From the cell containing the given text, extract its center point as (X, Y) coordinate. 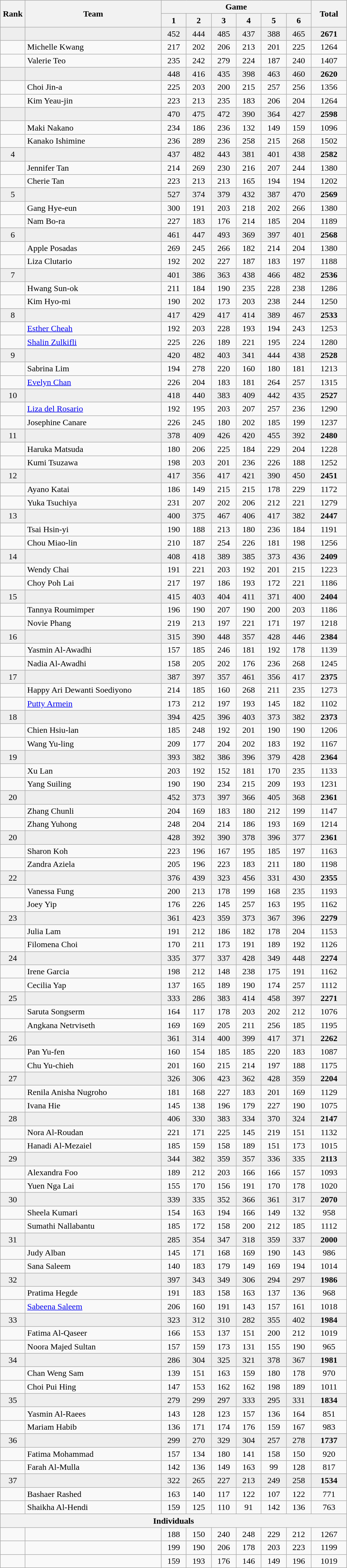
141 (248, 1454)
Kumi Tsuzawa (93, 462)
485 (224, 34)
1252 (329, 462)
1231 (329, 784)
Valerie Teo (93, 61)
35 (13, 1400)
Tsai Hsin-yi (93, 529)
2375 (329, 677)
354 (198, 1239)
1737 (329, 1440)
415 (174, 597)
Sabeena Saleem (93, 1306)
1076 (329, 1012)
Choi Pui Hing (93, 1387)
2533 (329, 315)
1018 (329, 1306)
270 (198, 1440)
2 (198, 20)
294 (274, 1280)
177 (198, 744)
2271 (329, 998)
1172 (329, 489)
1199 (329, 1548)
405 (274, 797)
2364 (329, 757)
450 (298, 476)
110 (224, 1507)
817 (329, 1467)
Judy Alban (93, 1253)
Ayano Katai (93, 489)
851 (329, 1413)
32 (13, 1280)
2568 (329, 235)
1250 (329, 302)
Farah Al-Mulla (93, 1467)
427 (298, 114)
285 (174, 1239)
374 (198, 195)
Esther Cheah (93, 328)
Tannya Roumimper (93, 610)
243 (298, 328)
2070 (329, 1199)
1191 (329, 529)
Hwang Sun-ok (93, 288)
368 (298, 797)
2447 (329, 516)
965 (329, 1347)
19 (13, 757)
36 (13, 1440)
430 (298, 878)
1253 (329, 328)
Shalin Zulkifli (93, 342)
363 (224, 275)
958 (329, 1213)
2000 (329, 1239)
416 (198, 74)
Cherie Tan (93, 181)
318 (248, 1239)
Nora Al-Roudan (93, 1132)
Sumathi Nallabantu (93, 1226)
1129 (329, 1092)
Chien Hsiu-lan (93, 730)
1014 (329, 1266)
Yuka Tsuchiya (93, 503)
147 (174, 1387)
1102 (329, 704)
17 (13, 677)
1167 (329, 744)
2569 (329, 195)
Yang Suiling (93, 784)
347 (224, 1239)
12 (13, 476)
1075 (329, 1106)
Sheela Kumari (93, 1213)
1020 (329, 1186)
246 (224, 650)
1279 (329, 503)
Zandra Aziela (93, 864)
218 (248, 208)
Noora Majed Sultan (93, 1347)
Choi Jin-a (93, 87)
1218 (329, 623)
254 (224, 543)
156 (224, 1186)
1087 (329, 1052)
22 (13, 878)
314 (198, 1039)
2480 (329, 436)
282 (248, 1320)
1986 (329, 1280)
455 (274, 436)
429 (198, 315)
1237 (329, 422)
2671 (329, 34)
Julia Lam (93, 931)
Saruta Songserm (93, 1012)
Individuals (174, 1521)
425 (198, 717)
1096 (329, 127)
317 (298, 1199)
329 (224, 1440)
Apple Posadas (93, 248)
7 (13, 275)
231 (174, 503)
986 (329, 1253)
1188 (329, 262)
388 (274, 34)
399 (248, 1039)
376 (174, 878)
1 (174, 20)
324 (298, 1119)
2582 (329, 154)
Wang Yu-ling (93, 744)
2620 (329, 74)
27 (13, 1079)
1195 (329, 1025)
23 (13, 918)
411 (248, 597)
Zhang Chunli (93, 811)
458 (274, 998)
2204 (329, 1079)
2262 (329, 1039)
325 (224, 1360)
Rank (13, 14)
463 (274, 74)
1126 (329, 945)
2527 (329, 396)
Irene Garcia (93, 971)
394 (174, 717)
364 (274, 114)
355 (274, 1320)
Total (329, 14)
1407 (329, 61)
Haruka Matsuda (93, 449)
404 (224, 597)
527 (174, 195)
443 (224, 154)
91 (248, 1507)
1213 (329, 369)
134 (198, 1454)
Hanadi Al-Mezaiel (93, 1146)
1193 (329, 891)
1206 (329, 730)
1175 (329, 1065)
1011 (329, 1387)
Chan Weng Sam (93, 1373)
426 (224, 436)
968 (329, 1293)
161 (298, 1306)
18 (13, 717)
107 (274, 1494)
29 (13, 1159)
10 (13, 396)
1189 (329, 221)
439 (198, 878)
322 (174, 1481)
1228 (329, 449)
341 (248, 355)
2598 (329, 114)
175 (274, 971)
771 (329, 1494)
148 (224, 971)
Chou Miao-lin (93, 543)
343 (198, 1280)
15 (13, 597)
99 (274, 1467)
1534 (329, 1481)
326 (174, 1079)
1163 (329, 851)
Kim Yeau-jin (93, 101)
1214 (329, 824)
Cecilia Yap (93, 985)
339 (174, 1199)
9 (13, 355)
310 (224, 1320)
Filomena Choi (93, 945)
1015 (329, 1146)
11 (13, 436)
1093 (329, 1172)
Happy Ari Dewanti Soediyono (93, 690)
472 (224, 114)
Novie Phang (93, 623)
25 (13, 998)
289 (198, 141)
Sharon Koh (93, 851)
Vanessa Fung (93, 891)
2528 (329, 355)
1834 (329, 1400)
210 (174, 543)
138 (198, 1106)
446 (298, 637)
334 (248, 1119)
26 (13, 1039)
Team (93, 14)
Bashaer Rashed (93, 1494)
Chu Yu-chieh (93, 1065)
Liza Clutario (93, 262)
1202 (329, 181)
Sana Saleem (93, 1266)
Renila Anisha Nugroho (93, 1092)
1223 (329, 569)
447 (198, 235)
1280 (329, 342)
Wendy Chai (93, 569)
Pan Yu-fen (93, 1052)
Nam Bo-ra (93, 221)
1132 (329, 1132)
2279 (329, 918)
Kanako Ishimine (93, 141)
24 (13, 958)
Zhang Yuhong (93, 824)
249 (274, 1481)
2384 (329, 637)
970 (329, 1373)
Choy Poh Lai (93, 583)
408 (174, 556)
34 (13, 1360)
344 (174, 1159)
369 (248, 235)
Pratima Hegde (93, 1293)
321 (248, 1360)
2274 (329, 958)
Fatima Mohammad (93, 1454)
442 (274, 396)
983 (329, 1427)
421 (248, 476)
28 (13, 1119)
465 (298, 34)
1267 (329, 1534)
440 (198, 396)
362 (248, 1079)
1356 (329, 87)
30 (13, 1199)
Liza del Rosario (93, 409)
264 (274, 382)
2409 (329, 556)
330 (198, 1119)
Xu Lan (93, 770)
352 (224, 1199)
2147 (329, 1119)
385 (248, 556)
33 (13, 1320)
1245 (329, 663)
Yasmin Al-Awadhi (93, 650)
1198 (329, 864)
295 (274, 1400)
432 (248, 195)
Josephine Canare (93, 422)
493 (224, 235)
1133 (329, 770)
1981 (329, 1360)
Maki Nakano (93, 127)
Michelle Kwang (93, 47)
Ivana Hie (93, 1106)
Gang Hye-eun (93, 208)
456 (248, 878)
2355 (329, 878)
Mariam Habib (93, 1427)
Evelyn Chan (93, 382)
230 (224, 168)
152 (224, 770)
402 (298, 1320)
Game (236, 7)
Yasmin Al-Raees (93, 1413)
265 (198, 1481)
300 (174, 208)
1256 (329, 543)
460 (298, 74)
Shaikha Al-Hendi (93, 1507)
139 (174, 1373)
125 (198, 1507)
2404 (329, 597)
Jennifer Tan (93, 168)
370 (274, 1119)
375 (198, 516)
16 (13, 637)
1153 (329, 931)
920 (329, 1454)
381 (248, 154)
146 (248, 1561)
315 (174, 637)
Fatima Al-Qaseer (93, 1333)
Yuen Nga Lai (93, 1186)
2113 (329, 1159)
2451 (329, 476)
2536 (329, 275)
Putty Armein (93, 704)
398 (248, 74)
336 (274, 1159)
8 (13, 315)
393 (174, 757)
31 (13, 1239)
466 (274, 275)
475 (198, 114)
Alexandra Foo (93, 1172)
Angkana Netrviseth (93, 1025)
Nadia Al-Awadhi (93, 663)
Joey Yip (93, 905)
1273 (329, 690)
763 (329, 1507)
216 (248, 168)
1139 (329, 650)
Kim Hyo-mi (93, 302)
1147 (329, 811)
242 (198, 61)
3 (224, 20)
1502 (329, 141)
312 (198, 1320)
14 (13, 556)
436 (298, 556)
13 (13, 516)
1984 (329, 1320)
123 (224, 1413)
131 (248, 1347)
2373 (329, 717)
1315 (329, 382)
37 (13, 1481)
1286 (329, 288)
Sabrina Lim (93, 369)
1290 (329, 409)
